Pinpoint the cell where the given text exists, returning its (x, y) midpoint coordinate. 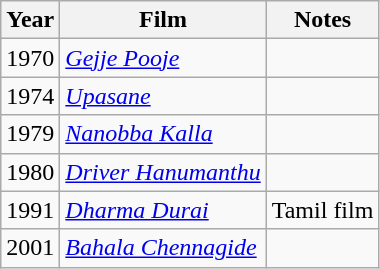
1970 (30, 58)
Film (163, 20)
1974 (30, 96)
1979 (30, 134)
Nanobba Kalla (163, 134)
Upasane (163, 96)
1980 (30, 172)
1991 (30, 210)
Tamil film (322, 210)
Year (30, 20)
Gejje Pooje (163, 58)
Notes (322, 20)
Bahala Chennagide (163, 248)
Dharma Durai (163, 210)
Driver Hanumanthu (163, 172)
2001 (30, 248)
